Pinpoint the cell where the given text exists, returning its [X, Y] midpoint coordinate. 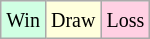
Draw [72, 20]
Loss [126, 20]
Win [24, 20]
